Output the (X, Y) coordinate of the center of the cell containing the given text.  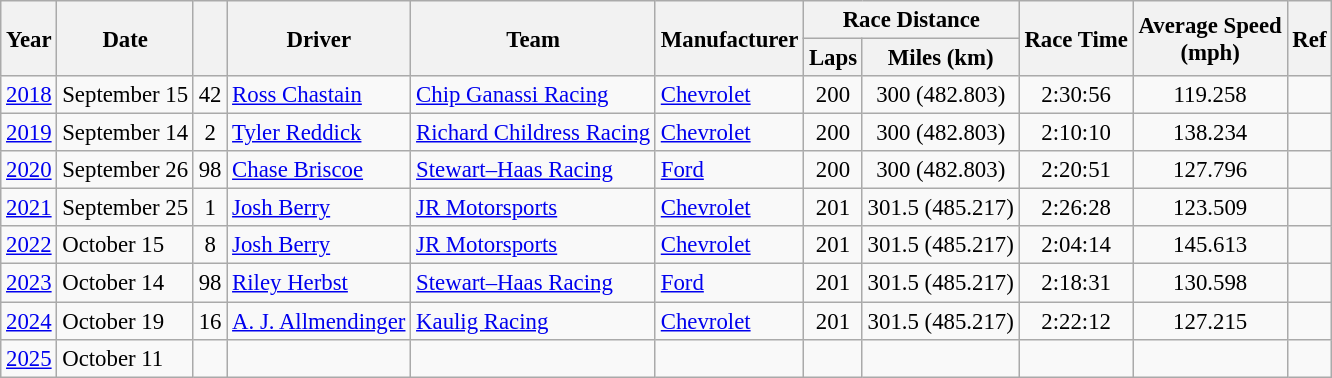
Team (534, 38)
A. J. Allmendinger (319, 321)
Tyler Reddick (319, 133)
2018 (29, 95)
Race Distance (912, 20)
September 26 (125, 170)
2019 (29, 133)
1 (210, 208)
145.613 (1210, 245)
2024 (29, 321)
Miles (km) (940, 58)
42 (210, 95)
2020 (29, 170)
Manufacturer (729, 38)
2 (210, 133)
2023 (29, 283)
September 15 (125, 95)
Ref (1310, 38)
September 14 (125, 133)
Race Time (1076, 38)
2:04:14 (1076, 245)
2:22:12 (1076, 321)
127.215 (1210, 321)
September 25 (125, 208)
2025 (29, 358)
Driver (319, 38)
2:20:51 (1076, 170)
Year (29, 38)
138.234 (1210, 133)
119.258 (1210, 95)
Date (125, 38)
2021 (29, 208)
Chip Ganassi Racing (534, 95)
2022 (29, 245)
127.796 (1210, 170)
Riley Herbst (319, 283)
130.598 (1210, 283)
2:26:28 (1076, 208)
8 (210, 245)
Average Speed(mph) (1210, 38)
2:10:10 (1076, 133)
Kaulig Racing (534, 321)
October 15 (125, 245)
123.509 (1210, 208)
October 14 (125, 283)
16 (210, 321)
Chase Briscoe (319, 170)
Ross Chastain (319, 95)
October 11 (125, 358)
2:30:56 (1076, 95)
Laps (834, 58)
Richard Childress Racing (534, 133)
2:18:31 (1076, 283)
October 19 (125, 321)
